Capture the cell that displays the provided text and extract its [X, Y] central coordinate. 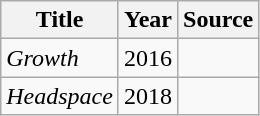
Title [60, 20]
Headspace [60, 96]
Growth [60, 58]
2018 [148, 96]
Source [218, 20]
2016 [148, 58]
Year [148, 20]
